For the text-containing cell, return its midpoint in [x, y] coordinate format. 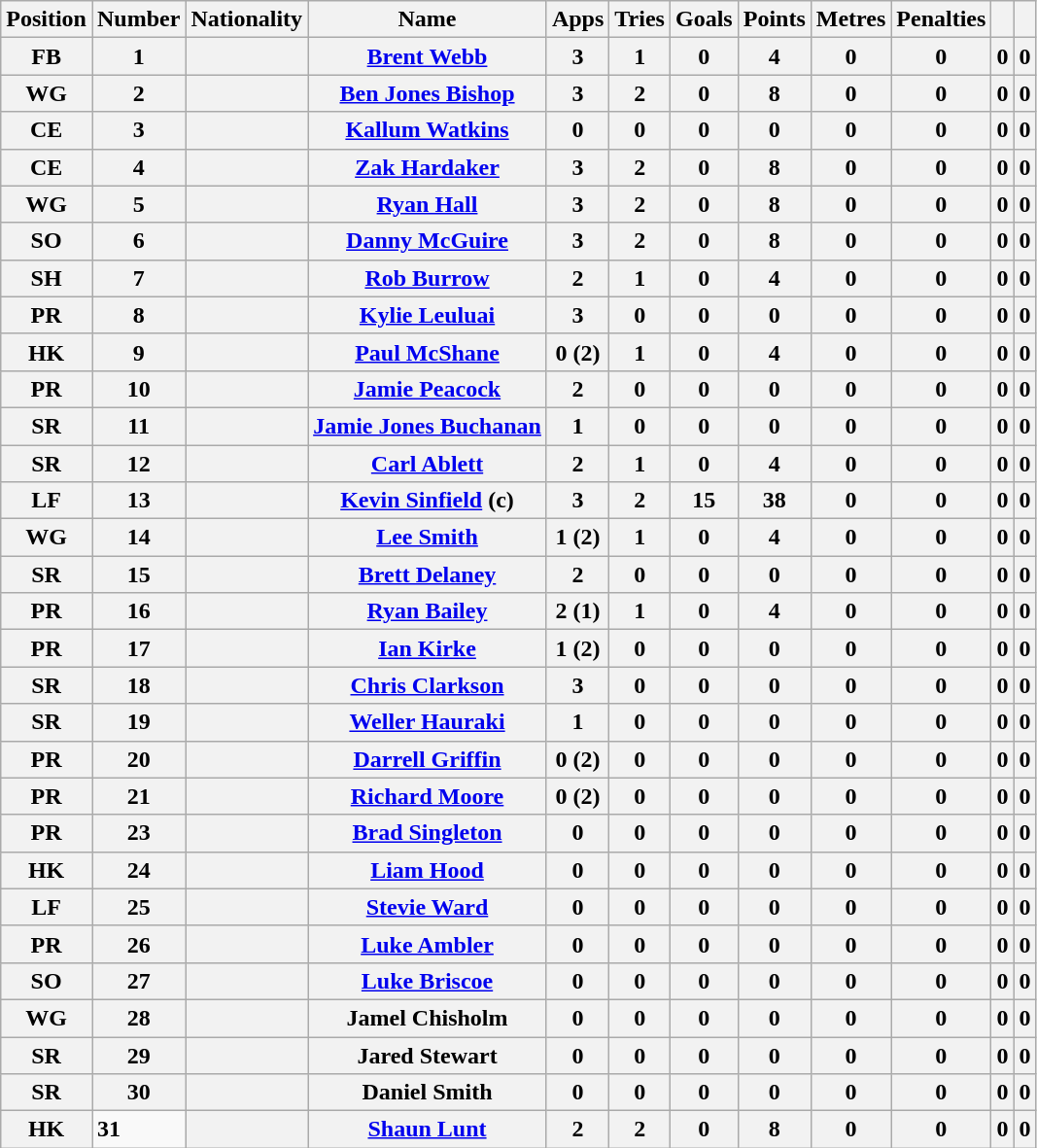
17 [138, 648]
7 [138, 278]
25 [138, 907]
Nationality [247, 19]
26 [138, 944]
Brad Singleton [428, 833]
23 [138, 833]
Jamie Jones Buchanan [428, 426]
20 [138, 759]
12 [138, 464]
5 [138, 204]
Jamie Peacock [428, 389]
Ben Jones Bishop [428, 93]
Paul McShane [428, 352]
Ryan Bailey [428, 611]
Shaun Lunt [428, 1130]
Brett Delaney [428, 574]
19 [138, 722]
21 [138, 796]
Apps [577, 19]
Zak Hardaker [428, 167]
SH [47, 278]
Position [47, 19]
Lee Smith [428, 538]
Daniel Smith [428, 1093]
Brent Webb [428, 56]
Luke Ambler [428, 944]
Liam Hood [428, 870]
Luke Briscoe [428, 981]
28 [138, 1018]
Kylie Leuluai [428, 315]
30 [138, 1093]
Darrell Griffin [428, 759]
FB [47, 56]
Rob Burrow [428, 278]
Kevin Sinfield (c) [428, 501]
13 [138, 501]
Weller Hauraki [428, 722]
10 [138, 389]
Ryan Hall [428, 204]
Jamel Chisholm [428, 1018]
Ian Kirke [428, 648]
Stevie Ward [428, 907]
Goals [704, 19]
31 [138, 1130]
Tries [639, 19]
Number [138, 19]
11 [138, 426]
Chris Clarkson [428, 685]
Kallum Watkins [428, 130]
38 [774, 501]
18 [138, 685]
24 [138, 870]
Danny McGuire [428, 241]
Carl Ablett [428, 464]
Metres [851, 19]
Points [774, 19]
2 (1) [577, 611]
9 [138, 352]
27 [138, 981]
Name [428, 19]
14 [138, 538]
6 [138, 241]
Richard Moore [428, 796]
Jared Stewart [428, 1055]
Penalties [941, 19]
16 [138, 611]
29 [138, 1055]
